Find where the given text appears and provide that cell's center as (x, y) coordinate. 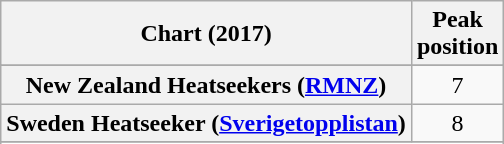
8 (457, 123)
New Zealand Heatseekers (RMNZ) (206, 85)
Peakposition (457, 34)
Chart (2017) (206, 34)
7 (457, 85)
Sweden Heatseeker (Sverigetopplistan) (206, 123)
